Locate the cell with the specified text and output its (X, Y) center coordinate. 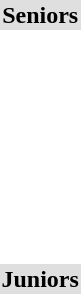
Juniors (40, 279)
Seniors (40, 15)
